Return [x, y] of the center of cell containing provided text 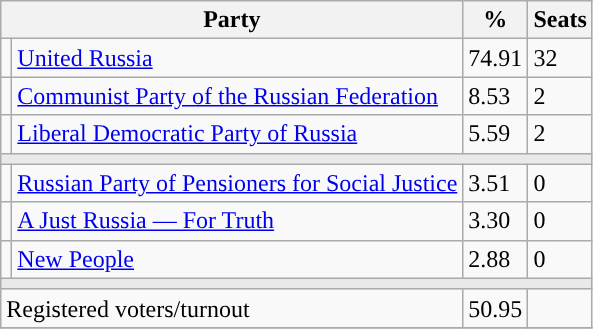
Russian Party of Pensioners for Social Justice [238, 183]
74.91 [496, 58]
32 [560, 58]
Registered voters/turnout [232, 308]
Liberal Democratic Party of Russia [238, 134]
3.51 [496, 183]
2.88 [496, 259]
United Russia [238, 58]
Party [232, 20]
8.53 [496, 96]
A Just Russia — For Truth [238, 221]
5.59 [496, 134]
% [496, 20]
New People [238, 259]
3.30 [496, 221]
Communist Party of the Russian Federation [238, 96]
Seats [560, 20]
50.95 [496, 308]
